Detect which cell encompasses the target text, then output its [x, y] center coordinate. 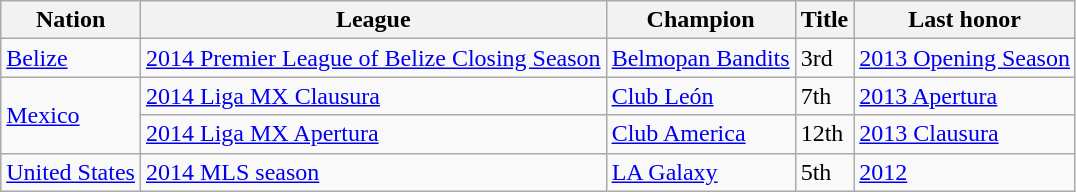
12th [824, 134]
League [373, 20]
Mexico [71, 115]
2014 Liga MX Apertura [373, 134]
Belize [71, 58]
Club León [700, 96]
7th [824, 96]
2014 Liga MX Clausura [373, 96]
2012 [965, 172]
2013 Opening Season [965, 58]
5th [824, 172]
2013 Apertura [965, 96]
United States [71, 172]
Last honor [965, 20]
2013 Clausura [965, 134]
Title [824, 20]
Champion [700, 20]
3rd [824, 58]
2014 Premier League of Belize Closing Season [373, 58]
Club America [700, 134]
Belmopan Bandits [700, 58]
LA Galaxy [700, 172]
Nation [71, 20]
2014 MLS season [373, 172]
